Determine the [X, Y] coordinate at the center of the cell enclosing the given text.  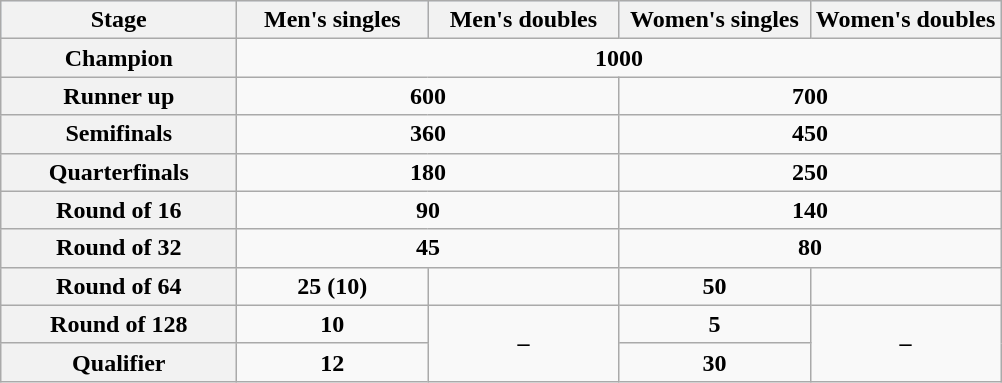
Semifinals [119, 134]
1000 [619, 58]
Men's singles [332, 20]
Round of 64 [119, 286]
25 (10) [332, 286]
50 [714, 286]
250 [810, 172]
Round of 32 [119, 248]
Qualifier [119, 362]
80 [810, 248]
700 [810, 96]
10 [332, 324]
180 [428, 172]
600 [428, 96]
Stage [119, 20]
12 [332, 362]
450 [810, 134]
360 [428, 134]
Champion [119, 58]
Women's singles [714, 20]
90 [428, 210]
Round of 128 [119, 324]
Women's doubles [906, 20]
Men's doubles [524, 20]
Round of 16 [119, 210]
Quarterfinals [119, 172]
5 [714, 324]
Runner up [119, 96]
140 [810, 210]
45 [428, 248]
30 [714, 362]
